Identify which cell holds the provided text, then report its [X, Y] central coordinate. 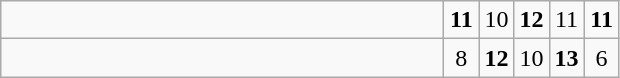
8 [462, 58]
13 [566, 58]
6 [602, 58]
